Return (x, y) of the center of cell containing provided text 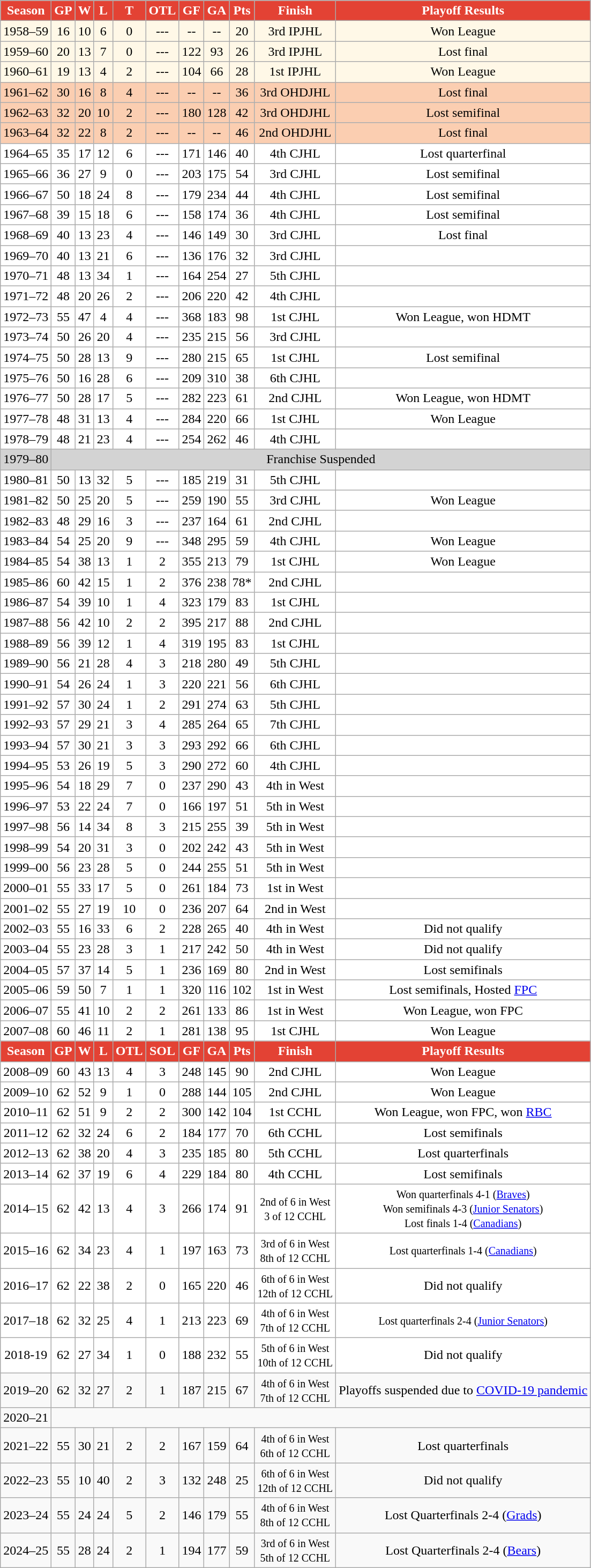
2016–17 (26, 1285)
5th CCHL (295, 1153)
11 (103, 1031)
2019–20 (26, 1391)
4th CCHL (295, 1173)
281 (192, 1031)
234 (216, 194)
1963–64 (26, 133)
206 (192, 296)
1977–78 (26, 419)
145 (216, 1072)
1982–83 (26, 521)
244 (192, 867)
163 (216, 1250)
1st IPJHL (295, 72)
1964–65 (26, 153)
1975–76 (26, 378)
2017–18 (26, 1321)
116 (216, 990)
319 (192, 643)
3rd of 6 in West8th of 12 CCHL (295, 1250)
70 (242, 1133)
98 (242, 317)
2018-19 (26, 1355)
274 (216, 704)
1998–99 (26, 847)
266 (192, 1208)
1988–89 (26, 643)
310 (216, 378)
272 (216, 766)
Lost Quarterfinals 2-4 (Bears) (463, 1550)
90 (242, 1072)
2004–05 (26, 970)
1991–92 (26, 704)
144 (216, 1092)
2005–06 (26, 990)
1995–96 (26, 786)
Won quarterfinals 4-1 (Braves)Won semifinals 4-3 (Junior Senators)Lost finals 1-4 (Canadians) (463, 1208)
2020–21 (26, 1418)
T (129, 11)
1981–82 (26, 500)
2021–22 (26, 1445)
4th of 6 in West6th of 12 CCHL (295, 1445)
376 (192, 582)
91 (242, 1208)
Lost Quarterfinals 2-4 (Grads) (463, 1515)
Franchise Suspended (321, 459)
1973–74 (26, 337)
1997–98 (26, 827)
138 (216, 1031)
44 (242, 194)
2nd of 6 in West3 of 12 CCHL (295, 1208)
395 (192, 623)
63 (242, 704)
2006–07 (26, 1010)
292 (216, 745)
1986–87 (26, 603)
4th of 6 in West 8th of 12 CCHL (295, 1515)
2010–11 (26, 1112)
7th CJHL (295, 725)
202 (192, 847)
1970–71 (26, 276)
1972–73 (26, 317)
1965–66 (26, 174)
41 (85, 1010)
Won League, won FPC, won RBC (463, 1112)
209 (192, 378)
149 (216, 235)
194 (192, 1550)
1992–93 (26, 725)
159 (216, 1445)
169 (216, 970)
Playoffs suspended due to COVID-19 pandemic (463, 1391)
1959–60 (26, 51)
2022–23 (26, 1481)
2000–01 (26, 888)
238 (216, 582)
232 (216, 1355)
6th CCHL (295, 1133)
1999–00 (26, 867)
SOL (162, 1051)
136 (192, 256)
142 (216, 1112)
2003–04 (26, 949)
128 (216, 113)
1989–90 (26, 664)
102 (242, 990)
86 (242, 1010)
207 (216, 909)
88 (242, 623)
219 (216, 480)
35 (63, 153)
176 (216, 256)
2024–25 (26, 1550)
288 (192, 1092)
133 (216, 1010)
1969–70 (26, 256)
105 (242, 1092)
285 (192, 725)
78* (242, 582)
1983–84 (26, 541)
2014–15 (26, 1208)
1966–67 (26, 194)
291 (192, 704)
221 (216, 684)
265 (216, 929)
95 (242, 1031)
166 (192, 806)
2015–16 (26, 1250)
3rd of 6 in West 5th of 12 CCHL (295, 1550)
1976–77 (26, 398)
79 (242, 561)
Lost quarterfinal (463, 153)
218 (192, 664)
2023–24 (26, 1515)
158 (192, 214)
2011–12 (26, 1133)
348 (192, 541)
2008–09 (26, 1072)
203 (192, 174)
229 (192, 1173)
300 (192, 1112)
1968–69 (26, 235)
262 (216, 439)
228 (192, 929)
Lost quarterfinals 2-4 (Junior Senators) (463, 1321)
264 (216, 725)
284 (192, 419)
167 (192, 1445)
1978–79 (26, 439)
259 (192, 500)
355 (192, 561)
1962–63 (26, 113)
368 (192, 317)
1961–62 (26, 92)
Won League, won FPC (463, 1010)
67 (242, 1391)
175 (216, 174)
122 (192, 51)
165 (192, 1285)
1979–80 (26, 459)
52 (85, 1092)
1996–97 (26, 806)
282 (192, 398)
1984–85 (26, 561)
2001–02 (26, 909)
1958–59 (26, 31)
49 (242, 664)
2009–10 (26, 1092)
1993–94 (26, 745)
2nd OHDJHL (295, 133)
187 (192, 1391)
1st CCHL (295, 1112)
320 (192, 990)
1987–88 (26, 623)
1974–75 (26, 358)
5th of 6 in West10th of 12 CCHL (295, 1355)
47 (85, 317)
1967–68 (26, 214)
Lost quarterfinals 1-4 (Canadians) (463, 1250)
293 (192, 745)
1971–72 (26, 296)
2002–03 (26, 929)
183 (216, 317)
188 (192, 1355)
93 (216, 51)
1990–91 (26, 684)
2007–08 (26, 1031)
1980–81 (26, 480)
Lost semifinals, Hosted FPC (463, 990)
1994–95 (26, 766)
1985–86 (26, 582)
190 (216, 500)
2013–14 (26, 1173)
295 (216, 541)
132 (192, 1481)
1960–61 (26, 72)
195 (216, 643)
323 (192, 603)
171 (192, 153)
69 (242, 1321)
180 (192, 113)
2012–13 (26, 1153)
